Scan for the cell matching the given text and deliver its (x, y) coordinate at center. 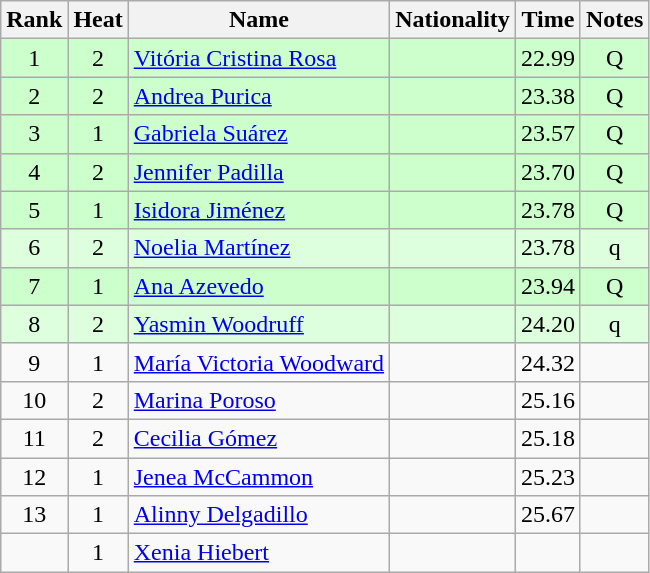
25.23 (548, 477)
Heat (98, 20)
25.67 (548, 515)
Andrea Purica (258, 96)
Time (548, 20)
11 (34, 438)
Rank (34, 20)
6 (34, 248)
Xenia Hiebert (258, 553)
13 (34, 515)
7 (34, 286)
25.16 (548, 400)
23.57 (548, 134)
Isidora Jiménez (258, 210)
Jennifer Padilla (258, 172)
23.38 (548, 96)
3 (34, 134)
12 (34, 477)
Jenea McCammon (258, 477)
23.70 (548, 172)
23.94 (548, 286)
Nationality (453, 20)
Cecilia Gómez (258, 438)
Noelia Martínez (258, 248)
10 (34, 400)
24.20 (548, 324)
5 (34, 210)
24.32 (548, 362)
9 (34, 362)
Ana Azevedo (258, 286)
22.99 (548, 58)
Yasmin Woodruff (258, 324)
Alinny Delgadillo (258, 515)
Name (258, 20)
Marina Poroso (258, 400)
25.18 (548, 438)
Notes (614, 20)
María Victoria Woodward (258, 362)
Vitória Cristina Rosa (258, 58)
Gabriela Suárez (258, 134)
8 (34, 324)
4 (34, 172)
